For the text-containing cell, return its midpoint in [x, y] coordinate format. 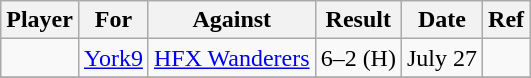
Result [358, 20]
Player [40, 20]
Date [442, 20]
HFX Wanderers [232, 58]
Ref [506, 20]
For [113, 20]
6–2 (H) [358, 58]
July 27 [442, 58]
York9 [113, 58]
Against [232, 20]
